Detect which cell encompasses the target text, then output its (x, y) center coordinate. 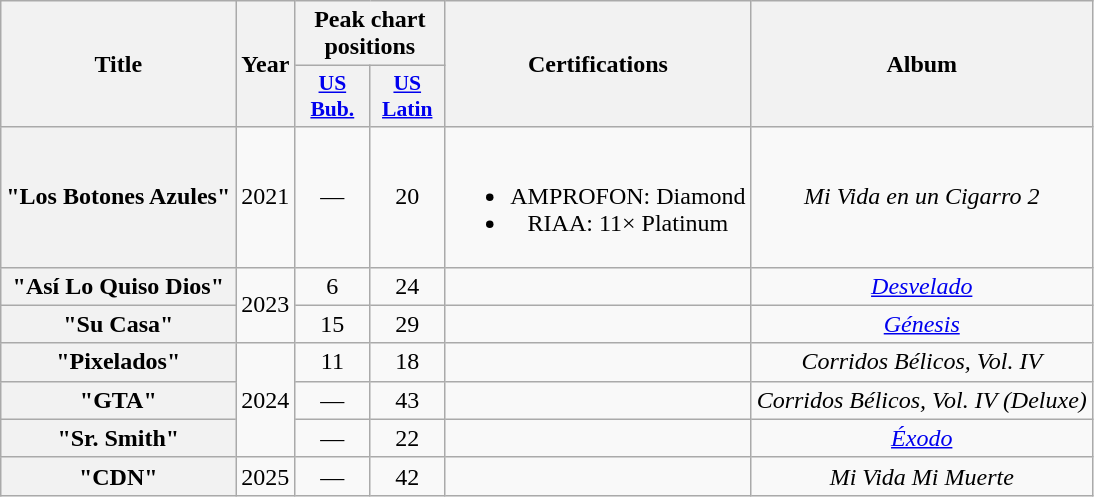
2025 (266, 476)
Génesis (922, 324)
Mi Vida en un Cigarro 2 (922, 197)
Éxodo (922, 438)
11 (332, 362)
15 (332, 324)
Year (266, 64)
"Pixelados" (118, 362)
USLatin (408, 96)
"Sr. Smith" (118, 438)
"GTA" (118, 400)
USBub. (332, 96)
2023 (266, 305)
Certifications (598, 64)
Desvelado (922, 286)
2021 (266, 197)
"CDN" (118, 476)
2024 (266, 400)
43 (408, 400)
AMPROFON: DiamondRIAA: 11× Platinum (598, 197)
6 (332, 286)
Title (118, 64)
Corridos Bélicos, Vol. IV (922, 362)
42 (408, 476)
Peak chart positions (370, 34)
Mi Vida Mi Muerte (922, 476)
"Su Casa" (118, 324)
29 (408, 324)
"Así Lo Quiso Dios" (118, 286)
Corridos Bélicos, Vol. IV (Deluxe) (922, 400)
22 (408, 438)
18 (408, 362)
Album (922, 64)
24 (408, 286)
20 (408, 197)
"Los Botones Azules" (118, 197)
